Pinpoint the cell where the given text exists, returning its (X, Y) midpoint coordinate. 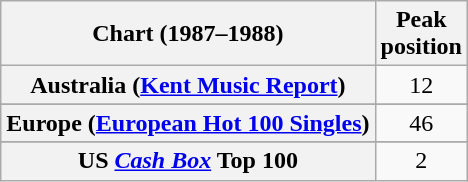
US Cash Box Top 100 (188, 161)
Europe (European Hot 100 Singles) (188, 123)
Australia (Kent Music Report) (188, 85)
46 (421, 123)
12 (421, 85)
Peakposition (421, 34)
Chart (1987–1988) (188, 34)
2 (421, 161)
